Find where the given text appears and provide that cell's center as (X, Y) coordinate. 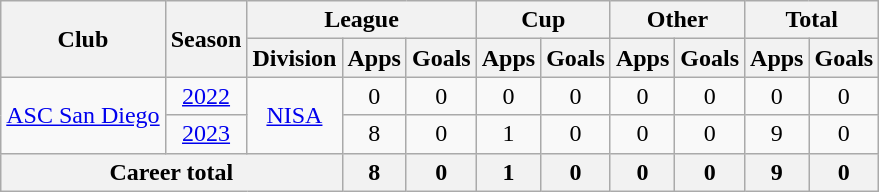
League (362, 20)
Other (677, 20)
ASC San Diego (83, 115)
2022 (206, 96)
Career total (172, 172)
Division (294, 58)
Cup (543, 20)
2023 (206, 134)
Total (812, 20)
Season (206, 39)
NISA (294, 115)
Club (83, 39)
